From the cell containing the given text, extract its center point as (X, Y) coordinate. 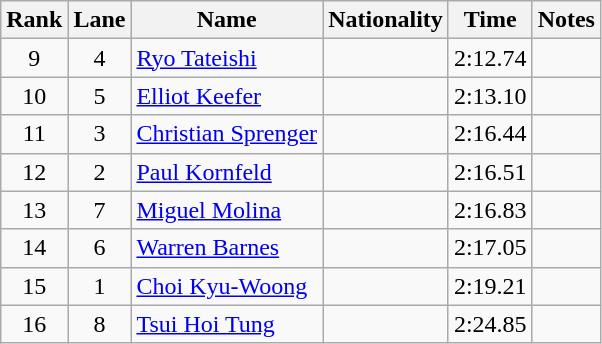
Christian Sprenger (227, 134)
2:12.74 (490, 58)
2:17.05 (490, 248)
11 (34, 134)
2:16.83 (490, 210)
5 (100, 96)
Ryo Tateishi (227, 58)
12 (34, 172)
13 (34, 210)
Miguel Molina (227, 210)
15 (34, 286)
Warren Barnes (227, 248)
Name (227, 20)
Paul Kornfeld (227, 172)
Nationality (386, 20)
2:19.21 (490, 286)
8 (100, 324)
Tsui Hoi Tung (227, 324)
Choi Kyu-Woong (227, 286)
Lane (100, 20)
1 (100, 286)
3 (100, 134)
2:16.51 (490, 172)
2 (100, 172)
6 (100, 248)
Rank (34, 20)
9 (34, 58)
16 (34, 324)
2:13.10 (490, 96)
2:24.85 (490, 324)
14 (34, 248)
Notes (566, 20)
4 (100, 58)
7 (100, 210)
Elliot Keefer (227, 96)
10 (34, 96)
Time (490, 20)
2:16.44 (490, 134)
